Identify which cell holds the provided text, then report its [X, Y] central coordinate. 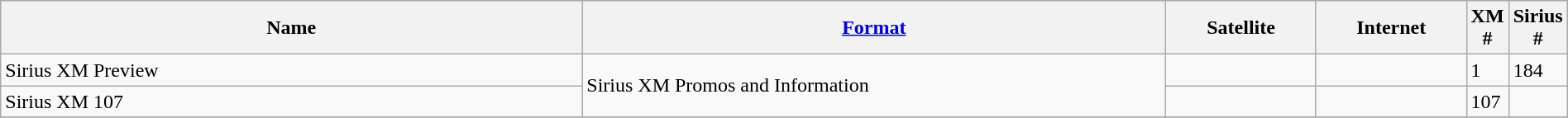
Sirius # [1538, 28]
Name [291, 28]
184 [1538, 70]
Format [874, 28]
107 [1487, 101]
Sirius XM 107 [291, 101]
Sirius XM Promos and Information [874, 86]
Sirius XM Preview [291, 70]
1 [1487, 70]
Satellite [1241, 28]
Internet [1391, 28]
XM # [1487, 28]
